Return the [x, y] coordinate for the center point of the cell that contains the specified text.  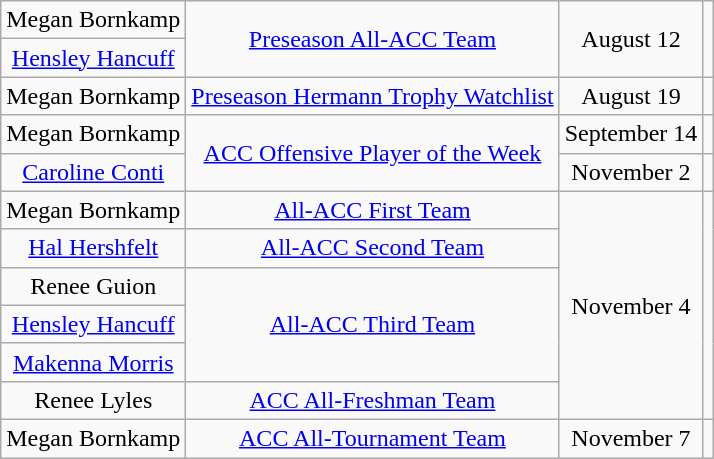
ACC All-Tournament Team [372, 438]
Preseason Hermann Trophy Watchlist [372, 96]
August 19 [631, 96]
Caroline Conti [94, 172]
August 12 [631, 39]
All-ACC Third Team [372, 324]
Makenna Morris [94, 362]
All-ACC First Team [372, 210]
Preseason All-ACC Team [372, 39]
November 7 [631, 438]
Renee Lyles [94, 400]
Renee Guion [94, 286]
November 4 [631, 305]
ACC Offensive Player of the Week [372, 153]
All-ACC Second Team [372, 248]
Hal Hershfelt [94, 248]
September 14 [631, 134]
November 2 [631, 172]
ACC All-Freshman Team [372, 400]
